From the cell containing the given text, extract its center point as [X, Y] coordinate. 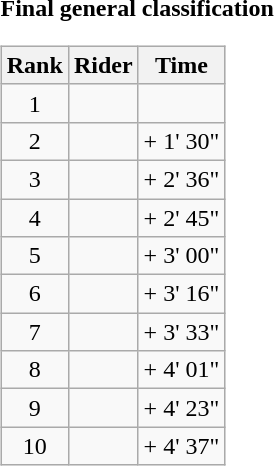
1 [34, 103]
+ 3' 16" [182, 294]
8 [34, 370]
3 [34, 179]
+ 4' 37" [182, 446]
6 [34, 294]
+ 3' 00" [182, 256]
+ 4' 23" [182, 408]
+ 3' 33" [182, 332]
10 [34, 446]
Rider [103, 65]
+ 2' 45" [182, 217]
2 [34, 141]
+ 2' 36" [182, 179]
5 [34, 256]
Rank [34, 65]
+ 4' 01" [182, 370]
9 [34, 408]
+ 1' 30" [182, 141]
Time [182, 65]
4 [34, 217]
7 [34, 332]
